Search for the cell housing the specified text and yield its (x, y) center coordinate. 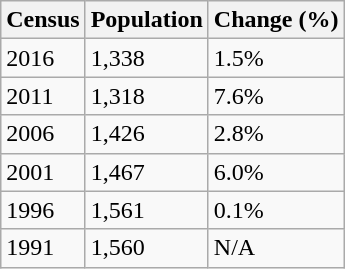
1996 (43, 210)
Population (146, 20)
2001 (43, 172)
1,338 (146, 58)
1,318 (146, 96)
1,426 (146, 134)
1,561 (146, 210)
2.8% (276, 134)
1,560 (146, 248)
2006 (43, 134)
6.0% (276, 172)
2011 (43, 96)
Change (%) (276, 20)
2016 (43, 58)
1991 (43, 248)
1.5% (276, 58)
N/A (276, 248)
7.6% (276, 96)
1,467 (146, 172)
0.1% (276, 210)
Census (43, 20)
